Capture the cell that displays the provided text and extract its (x, y) central coordinate. 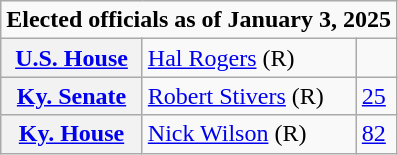
Robert Stivers (R) (249, 96)
Hal Rogers (R) (249, 58)
U.S. House (72, 58)
Ky. House (72, 134)
82 (376, 134)
Ky. Senate (72, 96)
Nick Wilson (R) (249, 134)
25 (376, 96)
Elected officials as of January 3, 2025 (199, 20)
